Return [x, y] of the center of cell containing provided text 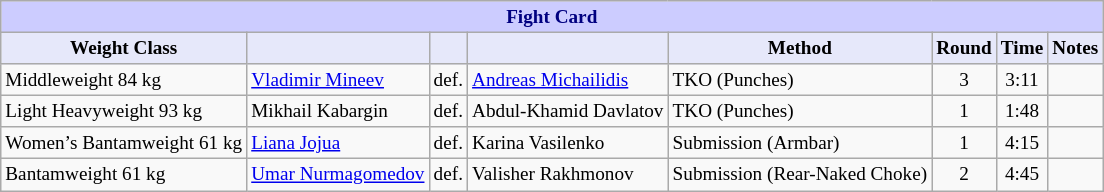
3 [964, 80]
4:15 [1022, 143]
Submission (Armbar) [800, 143]
3:11 [1022, 80]
1:48 [1022, 111]
Round [964, 48]
Vladimir Mineev [338, 80]
Middleweight 84 kg [124, 80]
Notes [1076, 48]
Submission (Rear-Naked Choke) [800, 175]
Abdul-Khamid Davlatov [568, 111]
Light Heavyweight 93 kg [124, 111]
Valisher Rakhmonov [568, 175]
2 [964, 175]
4:45 [1022, 175]
Time [1022, 48]
Liana Jojua [338, 143]
Fight Card [552, 17]
Method [800, 48]
Bantamweight 61 kg [124, 175]
Andreas Michailidis [568, 80]
Weight Class [124, 48]
Mikhail Kabargin [338, 111]
Umar Nurmagomedov [338, 175]
Karina Vasilenko [568, 143]
Women’s Bantamweight 61 kg [124, 143]
